Determine the [x, y] coordinate at the center of the cell enclosing the given text.  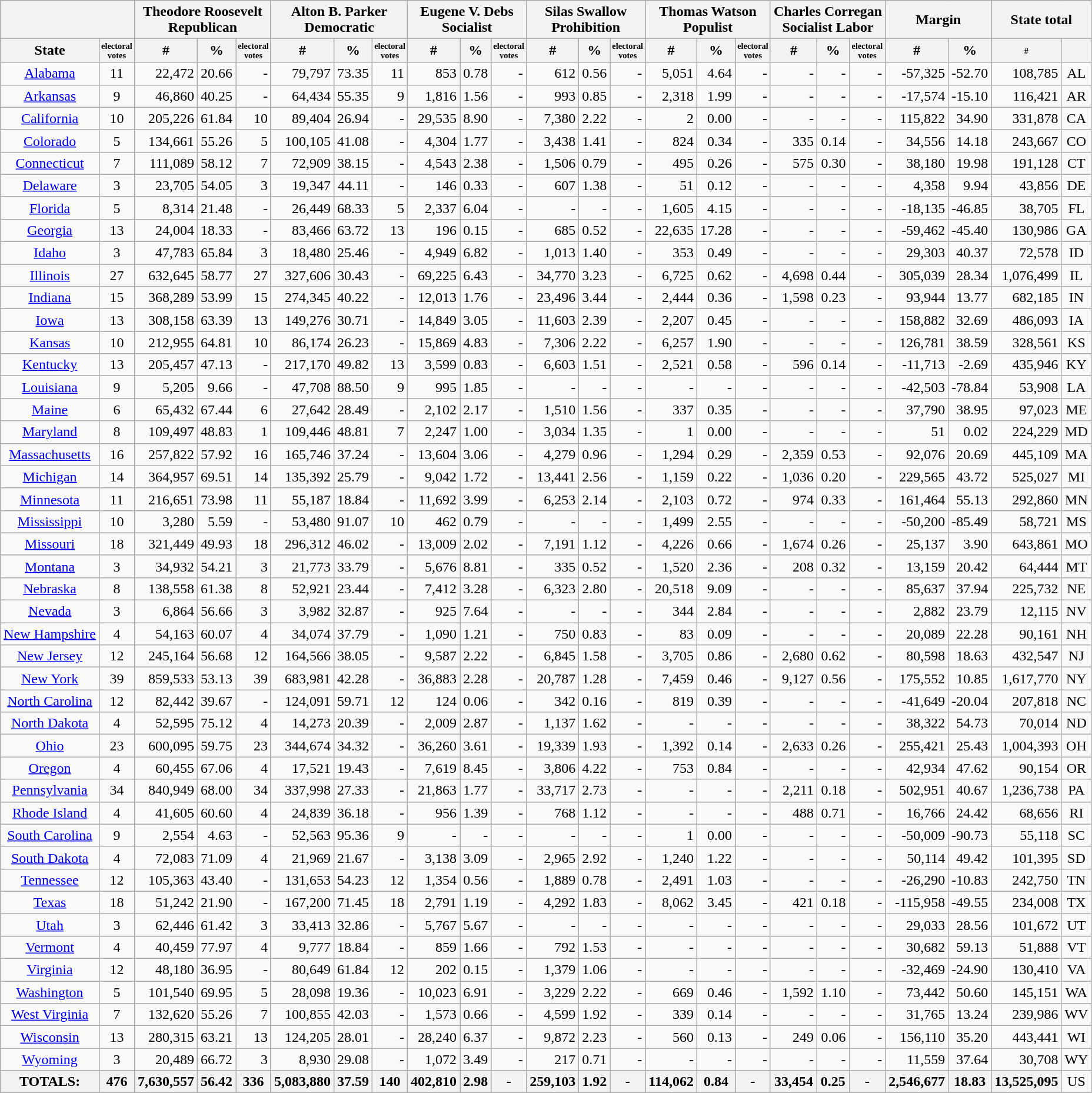
432,547 [1026, 656]
2.14 [594, 499]
7,191 [553, 544]
62,446 [166, 925]
38.95 [970, 410]
NH [1077, 634]
24,839 [302, 813]
2,554 [166, 835]
DE [1077, 185]
443,441 [1026, 1037]
Utah [50, 925]
21.48 [217, 208]
1.72 [475, 477]
1,004,393 [1026, 746]
205,457 [166, 365]
40.37 [970, 253]
73.98 [217, 499]
48,180 [166, 970]
1,090 [434, 634]
42.28 [353, 679]
40.67 [970, 790]
111,089 [166, 163]
2.55 [715, 521]
36.18 [353, 813]
1,072 [434, 1059]
72,909 [302, 163]
217 [553, 1059]
20.42 [970, 566]
525,027 [1026, 477]
993 [553, 96]
1,036 [793, 477]
138,558 [166, 589]
0.22 [715, 477]
1.51 [594, 365]
1,392 [671, 746]
164,566 [302, 656]
8.45 [475, 768]
60,455 [166, 768]
0.13 [715, 1037]
Tennessee [50, 880]
21,863 [434, 790]
38,705 [1026, 208]
New Hampshire [50, 634]
2.92 [594, 858]
2.73 [594, 790]
337,998 [302, 790]
40,459 [166, 947]
28.34 [970, 275]
575 [793, 163]
MN [1077, 499]
2,521 [671, 365]
VT [1077, 947]
-59,462 [917, 230]
NE [1077, 589]
1,889 [553, 880]
239,986 [1026, 1015]
28,240 [434, 1037]
MT [1077, 566]
2,207 [671, 320]
68.00 [217, 790]
ND [1077, 723]
234,008 [1026, 902]
191,128 [1026, 163]
4,304 [434, 141]
33.79 [353, 566]
77.97 [217, 947]
-20.04 [970, 701]
South Dakota [50, 858]
19.43 [353, 768]
421 [793, 902]
6,845 [553, 656]
NC [1077, 701]
3,982 [302, 612]
1,573 [434, 1015]
2,546,677 [917, 1082]
25.79 [353, 477]
2.28 [475, 679]
1.41 [594, 141]
47,708 [302, 387]
Idaho [50, 253]
1,137 [553, 723]
1.76 [475, 298]
37.59 [353, 1082]
48.83 [217, 432]
5.59 [217, 521]
768 [553, 813]
1,159 [671, 477]
6,603 [553, 365]
2.84 [715, 612]
344,674 [302, 746]
26.23 [353, 343]
3.44 [594, 298]
68.33 [353, 208]
KS [1077, 343]
1,240 [671, 858]
55,118 [1026, 835]
135,392 [302, 477]
-50,200 [917, 521]
462 [434, 521]
0.34 [715, 141]
46.02 [353, 544]
0.44 [833, 275]
27.33 [353, 790]
18,480 [302, 253]
60.60 [217, 813]
Florida [50, 208]
435,946 [1026, 365]
-26,290 [917, 880]
1.35 [594, 432]
18.33 [217, 230]
57.92 [217, 454]
Michigan [50, 477]
37.24 [353, 454]
4,949 [434, 253]
20.39 [353, 723]
25.43 [970, 746]
47.62 [970, 768]
Missouri [50, 544]
7,306 [553, 343]
13,525,095 [1026, 1082]
4,599 [553, 1015]
16,766 [917, 813]
339 [671, 1015]
60.07 [217, 634]
685 [553, 230]
22,635 [671, 230]
612 [553, 74]
146 [434, 185]
Virginia [50, 970]
14.18 [970, 141]
UT [1077, 925]
337 [671, 410]
1.21 [475, 634]
2,211 [793, 790]
SD [1077, 858]
VA [1077, 970]
36,883 [434, 679]
71.45 [353, 902]
2.17 [475, 410]
2,633 [793, 746]
63.21 [217, 1037]
Alabama [50, 74]
3.49 [475, 1059]
1,013 [553, 253]
212,955 [166, 343]
292,860 [1026, 499]
321,449 [166, 544]
58.12 [217, 163]
132,620 [166, 1015]
23,496 [553, 298]
89,404 [302, 118]
3.61 [475, 746]
216,651 [166, 499]
2,318 [671, 96]
217,170 [302, 365]
1,617,770 [1026, 679]
1,598 [793, 298]
2.80 [594, 589]
495 [671, 163]
683,981 [302, 679]
29,033 [917, 925]
32.69 [970, 320]
38,322 [917, 723]
140 [390, 1082]
58.77 [217, 275]
1.62 [594, 723]
34,556 [917, 141]
47,783 [166, 253]
1.38 [594, 185]
2,009 [434, 723]
792 [553, 947]
MD [1077, 432]
30.43 [353, 275]
Delaware [50, 185]
1.28 [594, 679]
0.86 [715, 656]
1,510 [553, 410]
130,986 [1026, 230]
66.72 [217, 1059]
974 [793, 499]
51,888 [1026, 947]
853 [434, 74]
37.79 [353, 634]
1.66 [475, 947]
257,822 [166, 454]
0.72 [715, 499]
632,645 [166, 275]
1.58 [594, 656]
43.72 [970, 477]
5,767 [434, 925]
20.69 [970, 454]
72,578 [1026, 253]
5,205 [166, 387]
1.85 [475, 387]
3.99 [475, 499]
100,105 [302, 141]
25,137 [917, 544]
75.12 [217, 723]
-17,574 [917, 96]
114,062 [671, 1082]
36.95 [217, 970]
109,497 [166, 432]
14,849 [434, 320]
925 [434, 612]
52,563 [302, 835]
6.82 [475, 253]
21,969 [302, 858]
38.05 [353, 656]
259,103 [553, 1082]
0.02 [970, 432]
0.85 [594, 96]
New Jersey [50, 656]
67.06 [217, 768]
130,410 [1026, 970]
37.64 [970, 1059]
37,790 [917, 410]
0.39 [715, 701]
-42,503 [917, 387]
331,878 [1026, 118]
344 [671, 612]
9,777 [302, 947]
4,543 [434, 163]
38.15 [353, 163]
24.42 [970, 813]
0.35 [715, 410]
MO [1077, 544]
0.49 [715, 253]
Oregon [50, 768]
115,822 [917, 118]
2,791 [434, 902]
3,599 [434, 365]
6.37 [475, 1037]
0.09 [715, 634]
43.40 [217, 880]
23.79 [970, 612]
23.44 [353, 589]
9.66 [217, 387]
17,521 [302, 768]
859,533 [166, 679]
243,667 [1026, 141]
20,089 [917, 634]
249 [793, 1037]
2.02 [475, 544]
Georgia [50, 230]
560 [671, 1037]
55.13 [970, 499]
61.42 [217, 925]
PA [1077, 790]
South Carolina [50, 835]
13,009 [434, 544]
Theodore RooseveltRepublican [202, 20]
Pennsylvania [50, 790]
-45.40 [970, 230]
State total [1041, 20]
ME [1077, 410]
28,098 [302, 992]
19,339 [553, 746]
600,095 [166, 746]
Thomas WatsonPopulist [708, 20]
643,861 [1026, 544]
20,787 [553, 679]
59.13 [970, 947]
65.84 [217, 253]
Illinois [50, 275]
0.36 [715, 298]
274,345 [302, 298]
224,229 [1026, 432]
Wisconsin [50, 1037]
1.39 [475, 813]
53.99 [217, 298]
158,882 [917, 320]
WI [1077, 1037]
31,765 [917, 1015]
53.13 [217, 679]
21,773 [302, 566]
255,421 [917, 746]
327,606 [302, 275]
5.67 [475, 925]
1.40 [594, 253]
368,289 [166, 298]
26,449 [302, 208]
1.93 [594, 746]
TX [1077, 902]
Wyoming [50, 1059]
1,605 [671, 208]
1,354 [434, 880]
105,363 [166, 880]
28.49 [353, 410]
WA [1077, 992]
MI [1077, 477]
445,109 [1026, 454]
1,520 [671, 566]
-41,649 [917, 701]
2.23 [594, 1037]
47.13 [217, 365]
0.30 [833, 163]
FL [1077, 208]
73.35 [353, 74]
25.46 [353, 253]
97,023 [1026, 410]
156,110 [917, 1037]
OR [1077, 768]
336 [254, 1082]
52,595 [166, 723]
New York [50, 679]
2,359 [793, 454]
165,746 [302, 454]
682,185 [1026, 298]
Nebraska [50, 589]
208 [793, 566]
4.22 [594, 768]
1.10 [833, 992]
3.23 [594, 275]
Charles CorreganSocialist Labor [827, 20]
2,337 [434, 208]
296,312 [302, 544]
Minnesota [50, 499]
3.45 [715, 902]
0.58 [715, 365]
1.22 [715, 858]
14,273 [302, 723]
402,810 [434, 1082]
8.90 [475, 118]
79,797 [302, 74]
596 [793, 365]
Silas SwallowProhibition [586, 20]
90,154 [1026, 768]
Washington [50, 992]
824 [671, 141]
12,115 [1026, 612]
669 [671, 992]
229,565 [917, 477]
Margin [938, 20]
Mississippi [50, 521]
38.59 [970, 343]
4,358 [917, 185]
-50,009 [917, 835]
AL [1077, 74]
24,004 [166, 230]
607 [553, 185]
145,151 [1026, 992]
2.38 [475, 163]
6,253 [553, 499]
38,180 [917, 163]
9.09 [715, 589]
85,637 [917, 589]
4,292 [553, 902]
5,051 [671, 74]
-18,135 [917, 208]
2 [671, 118]
3,280 [166, 521]
3.09 [475, 858]
8,062 [671, 902]
7.64 [475, 612]
49.82 [353, 365]
2,103 [671, 499]
6.43 [475, 275]
4.83 [475, 343]
30,708 [1026, 1059]
-90.73 [970, 835]
175,552 [917, 679]
NV [1077, 612]
108,785 [1026, 74]
26.94 [353, 118]
3.05 [475, 320]
20.66 [217, 74]
342 [553, 701]
69.51 [217, 477]
69.95 [217, 992]
3.28 [475, 589]
40.25 [217, 96]
Maine [50, 410]
7,380 [553, 118]
7,412 [434, 589]
161,464 [917, 499]
18.83 [970, 1082]
Montana [50, 566]
149,276 [302, 320]
30.71 [353, 320]
54.05 [217, 185]
11,692 [434, 499]
196 [434, 230]
65,432 [166, 410]
19.36 [353, 992]
-52.70 [970, 74]
0.23 [833, 298]
7,459 [671, 679]
-15.10 [970, 96]
US [1077, 1082]
70,014 [1026, 723]
6,323 [553, 589]
IL [1077, 275]
-78.84 [970, 387]
19,347 [302, 185]
0.25 [833, 1082]
15,869 [434, 343]
6,257 [671, 343]
LA [1077, 387]
134,661 [166, 141]
80,598 [917, 656]
29,535 [434, 118]
242,750 [1026, 880]
750 [553, 634]
ID [1077, 253]
CA [1077, 118]
10,023 [434, 992]
1.00 [475, 432]
13,604 [434, 454]
83,466 [302, 230]
4,226 [671, 544]
44.11 [353, 185]
-24.90 [970, 970]
59.71 [353, 701]
RI [1077, 813]
Rhode Island [50, 813]
2,965 [553, 858]
2.39 [594, 320]
3.06 [475, 454]
1,076,499 [1026, 275]
Louisiana [50, 387]
40.22 [353, 298]
4,698 [793, 275]
1.03 [715, 880]
2.98 [475, 1082]
WY [1077, 1059]
3,705 [671, 656]
34,932 [166, 566]
53,480 [302, 521]
488 [793, 813]
41,605 [166, 813]
840,949 [166, 790]
305,039 [917, 275]
49.93 [217, 544]
90,161 [1026, 634]
3,806 [553, 768]
IN [1077, 298]
995 [434, 387]
100,855 [302, 1015]
34,770 [553, 275]
1,506 [553, 163]
Nevada [50, 612]
364,957 [166, 477]
68,656 [1026, 813]
18.63 [970, 656]
8,314 [166, 208]
1,816 [434, 96]
Alton B. ParkerDemocratic [339, 20]
328,561 [1026, 343]
1,294 [671, 454]
1.99 [715, 96]
SC [1077, 835]
48.81 [353, 432]
82,442 [166, 701]
10.85 [970, 679]
73,442 [917, 992]
6,864 [166, 612]
33,413 [302, 925]
116,421 [1026, 96]
2,680 [793, 656]
202 [434, 970]
0.12 [715, 185]
Texas [50, 902]
9,587 [434, 656]
30,682 [917, 947]
63.72 [353, 230]
13,159 [917, 566]
2,444 [671, 298]
280,315 [166, 1037]
39.67 [217, 701]
50.60 [970, 992]
124,205 [302, 1037]
4.63 [217, 835]
11,559 [917, 1059]
71.09 [217, 858]
308,158 [166, 320]
-57,325 [917, 74]
28.01 [353, 1037]
63.39 [217, 320]
859 [434, 947]
2.56 [594, 477]
2.36 [715, 566]
7,630,557 [166, 1082]
1.19 [475, 902]
101,672 [1026, 925]
1,236,738 [1026, 790]
49.42 [970, 858]
54.21 [217, 566]
TN [1077, 880]
8.81 [475, 566]
6.04 [475, 208]
53,908 [1026, 387]
0.53 [833, 454]
28.56 [970, 925]
167,200 [302, 902]
33,717 [553, 790]
56.66 [217, 612]
54.73 [970, 723]
819 [671, 701]
43,856 [1026, 185]
6.91 [475, 992]
80,649 [302, 970]
2.87 [475, 723]
CT [1077, 163]
MS [1077, 521]
West Virginia [50, 1015]
1,674 [793, 544]
50,114 [917, 858]
MA [1077, 454]
OH [1077, 746]
Massachusetts [50, 454]
Vermont [50, 947]
21.67 [353, 858]
95.36 [353, 835]
245,164 [166, 656]
0.45 [715, 320]
1,379 [553, 970]
353 [671, 253]
69,225 [434, 275]
51,242 [166, 902]
207,818 [1026, 701]
20,518 [671, 589]
AR [1077, 96]
North Carolina [50, 701]
22.28 [970, 634]
101,540 [166, 992]
1.90 [715, 343]
Connecticut [50, 163]
13.24 [970, 1015]
Colorado [50, 141]
956 [434, 813]
1.06 [594, 970]
23,705 [166, 185]
8,930 [302, 1059]
52,921 [302, 589]
225,732 [1026, 589]
0.32 [833, 566]
-2.69 [970, 365]
CO [1077, 141]
Maryland [50, 432]
3,229 [553, 992]
1.83 [594, 902]
34,074 [302, 634]
92,076 [917, 454]
1,499 [671, 521]
19.98 [970, 163]
55.35 [353, 96]
64,434 [302, 96]
-85.49 [970, 521]
Indiana [50, 298]
55,187 [302, 499]
2,882 [917, 612]
-11,713 [917, 365]
35.20 [970, 1037]
86,174 [302, 343]
2,102 [434, 410]
21.90 [217, 902]
-115,958 [917, 902]
3.90 [970, 544]
KY [1077, 365]
State [50, 51]
61.38 [217, 589]
0.29 [715, 454]
101,395 [1026, 858]
13,441 [553, 477]
502,951 [917, 790]
41.08 [353, 141]
753 [671, 768]
Ohio [50, 746]
205,226 [166, 118]
3,034 [553, 432]
-32,469 [917, 970]
32.87 [353, 612]
Iowa [50, 320]
Kansas [50, 343]
42,934 [917, 768]
-10.83 [970, 880]
IA [1077, 320]
83 [671, 634]
17.28 [715, 230]
56.68 [217, 656]
Kentucky [50, 365]
0.96 [594, 454]
72,083 [166, 858]
54.23 [353, 880]
0.20 [833, 477]
5,676 [434, 566]
WV [1077, 1015]
22,472 [166, 74]
37.94 [970, 589]
88.50 [353, 387]
TOTALS: [50, 1082]
56.42 [217, 1082]
476 [116, 1082]
Arkansas [50, 96]
27,642 [302, 410]
59.75 [217, 746]
67.44 [217, 410]
91.07 [353, 521]
9,127 [793, 679]
93,944 [917, 298]
California [50, 118]
4.64 [715, 74]
4.15 [715, 208]
2,491 [671, 880]
0.16 [594, 701]
North Dakota [50, 723]
36,260 [434, 746]
NJ [1077, 656]
3,438 [553, 141]
4,279 [553, 454]
109,446 [302, 432]
64,444 [1026, 566]
29.08 [353, 1059]
1,592 [793, 992]
3,138 [434, 858]
12,013 [434, 298]
64.81 [217, 343]
29,303 [917, 253]
13.77 [970, 298]
54,163 [166, 634]
32.86 [353, 925]
NY [1077, 679]
58,721 [1026, 521]
34.90 [970, 118]
9,872 [553, 1037]
124 [434, 701]
42.03 [353, 1015]
486,093 [1026, 320]
131,653 [302, 880]
2,247 [434, 432]
11,603 [553, 320]
33,454 [793, 1082]
-49.55 [970, 902]
9,042 [434, 477]
Eugene V. DebsSocialist [467, 20]
6,725 [671, 275]
126,781 [917, 343]
5,083,880 [302, 1082]
7,619 [434, 768]
-46.85 [970, 208]
34.32 [353, 746]
1.53 [594, 947]
20,489 [166, 1059]
9.94 [970, 185]
46,860 [166, 96]
124,091 [302, 701]
GA [1077, 230]
